Extract the (X, Y) coordinate from the center of the cell holding the provided text.  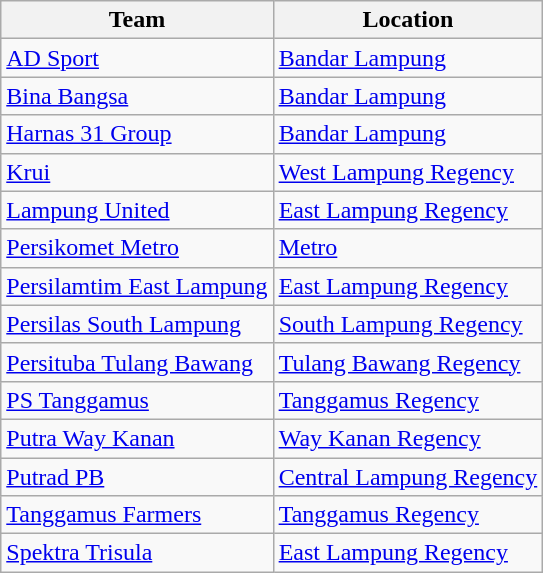
South Lampung Regency (408, 324)
Persituba Tulang Bawang (137, 362)
Central Lampung Regency (408, 477)
Harnas 31 Group (137, 134)
PS Tanggamus (137, 400)
Persilas South Lampung (137, 324)
Team (137, 20)
Location (408, 20)
West Lampung Regency (408, 172)
Way Kanan Regency (408, 438)
Persilamtim East Lampung (137, 286)
Metro (408, 248)
Persikomet Metro (137, 248)
Tulang Bawang Regency (408, 362)
Putrad PB (137, 477)
AD Sport (137, 58)
Bina Bangsa (137, 96)
Putra Way Kanan (137, 438)
Spektra Trisula (137, 553)
Lampung United (137, 210)
Krui (137, 172)
Tanggamus Farmers (137, 515)
